Return [x, y] of the center of cell containing provided text 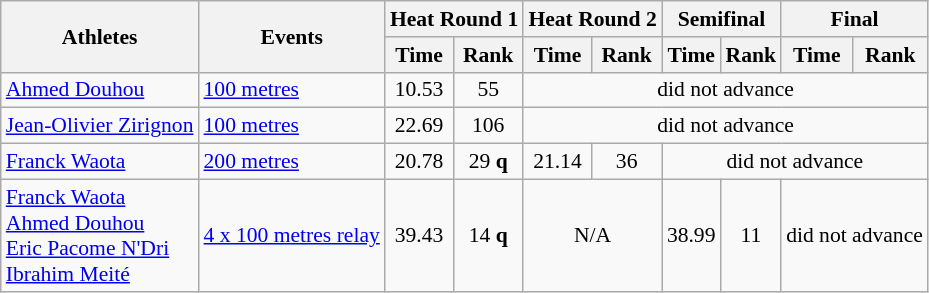
Athletes [100, 36]
55 [488, 90]
4 x 100 metres relay [292, 235]
Jean-Olivier Zirignon [100, 126]
200 metres [292, 162]
Ahmed Douhou [100, 90]
Franck WaotaAhmed DouhouEric Pacome N'DriIbrahim Meité [100, 235]
Heat Round 2 [592, 19]
36 [627, 162]
Heat Round 1 [454, 19]
106 [488, 126]
29 q [488, 162]
Franck Waota [100, 162]
Final [854, 19]
N/A [592, 235]
38.99 [692, 235]
14 q [488, 235]
Semifinal [722, 19]
20.78 [419, 162]
39.43 [419, 235]
Events [292, 36]
11 [752, 235]
21.14 [557, 162]
10.53 [419, 90]
22.69 [419, 126]
